From the cell containing the given text, extract its center point as (X, Y) coordinate. 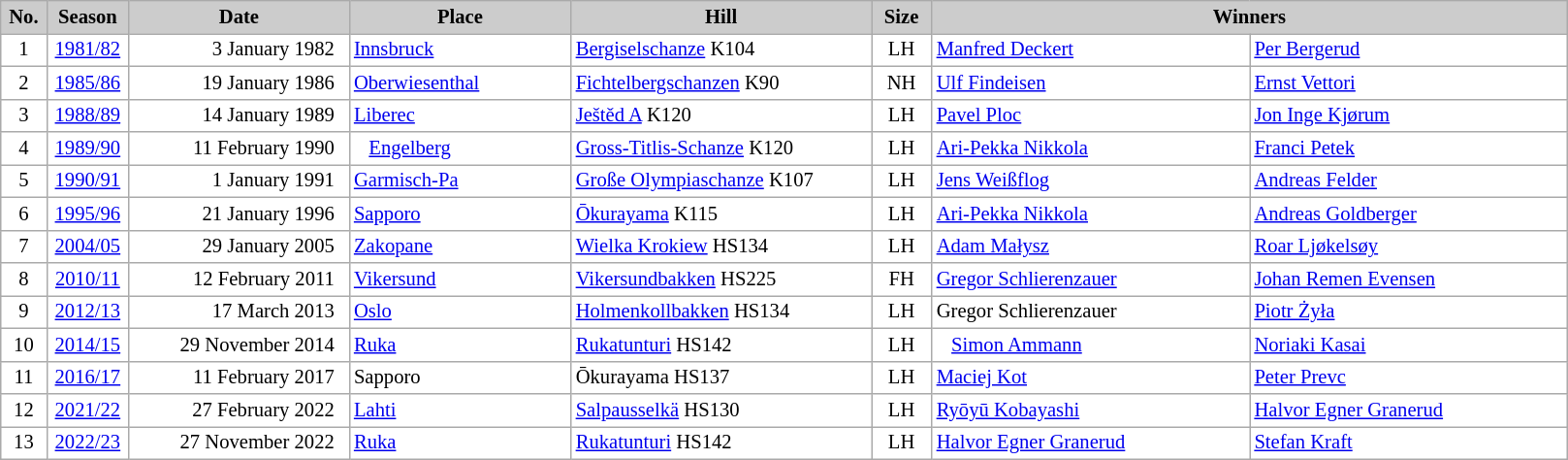
No. (23, 16)
Ōkurayama K115 (721, 214)
7 (23, 246)
Jens Weißflog (1091, 181)
1989/90 (87, 148)
1985/86 (87, 82)
Johan Remen Evensen (1408, 279)
6 (23, 214)
1 January 1991 (239, 181)
12 (23, 411)
Hill (721, 16)
2012/13 (87, 312)
Liberec (460, 115)
Vikersund (460, 279)
Jon Inge Kjørum (1408, 115)
14 January 1989 (239, 115)
Ulf Findeisen (1091, 82)
29 November 2014 (239, 345)
1988/89 (87, 115)
FH (901, 279)
1981/82 (87, 49)
5 (23, 181)
Salpausselkä HS130 (721, 411)
11 February 2017 (239, 378)
Vikersundbakken HS225 (721, 279)
29 January 2005 (239, 246)
Ōkurayama HS137 (721, 378)
4 (23, 148)
2 (23, 82)
Pavel Ploc (1091, 115)
Piotr Żyła (1408, 312)
Gross-Titlis-Schanze K120 (721, 148)
11 (23, 378)
Roar Ljøkelsøy (1408, 246)
13 (23, 443)
1995/96 (87, 214)
Garmisch-Pa (460, 181)
Ještěd A K120 (721, 115)
Stefan Kraft (1408, 443)
Große Olympiaschanze K107 (721, 181)
17 March 2013 (239, 312)
Oberwiesenthal (460, 82)
Engelberg (460, 148)
Holmenkollbakken HS134 (721, 312)
10 (23, 345)
3 (23, 115)
1990/91 (87, 181)
Ernst Vettori (1408, 82)
Maciej Kot (1091, 378)
Bergiselschanze K104 (721, 49)
2010/11 (87, 279)
Manfred Deckert (1091, 49)
Innsbruck (460, 49)
Oslo (460, 312)
Wielka Krokiew HS134 (721, 246)
8 (23, 279)
19 January 1986 (239, 82)
Per Bergerud (1408, 49)
Adam Małysz (1091, 246)
Lahti (460, 411)
Franci Petek (1408, 148)
11 February 1990 (239, 148)
Season (87, 16)
Andreas Felder (1408, 181)
9 (23, 312)
27 February 2022 (239, 411)
Size (901, 16)
Peter Prevc (1408, 378)
Date (239, 16)
27 November 2022 (239, 443)
Place (460, 16)
Simon Ammann (1091, 345)
Andreas Goldberger (1408, 214)
NH (901, 82)
21 January 1996 (239, 214)
1 (23, 49)
2021/22 (87, 411)
12 February 2011 (239, 279)
Ryōyū Kobayashi (1091, 411)
Winners (1250, 16)
Zakopane (460, 246)
Noriaki Kasai (1408, 345)
2014/15 (87, 345)
2022/23 (87, 443)
2016/17 (87, 378)
2004/05 (87, 246)
3 January 1982 (239, 49)
Fichtelbergschanzen K90 (721, 82)
